Output the (x, y) coordinate of the center of the cell containing the given text.  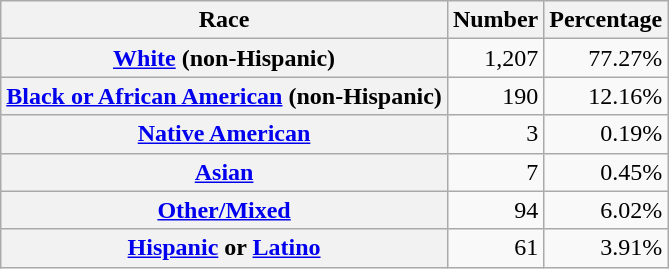
94 (495, 210)
61 (495, 248)
0.45% (606, 172)
0.19% (606, 134)
1,207 (495, 58)
Percentage (606, 20)
Asian (224, 172)
Native American (224, 134)
Number (495, 20)
Hispanic or Latino (224, 248)
White (non-Hispanic) (224, 58)
7 (495, 172)
3.91% (606, 248)
Other/Mixed (224, 210)
12.16% (606, 96)
Black or African American (non-Hispanic) (224, 96)
Race (224, 20)
6.02% (606, 210)
3 (495, 134)
190 (495, 96)
77.27% (606, 58)
